Provide the (x, y) coordinate of the cell's center where the given text is located.  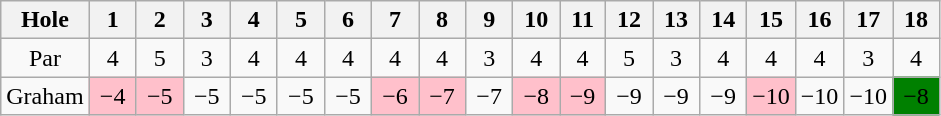
−6 (394, 96)
12 (628, 20)
Graham (45, 96)
7 (394, 20)
6 (348, 20)
16 (820, 20)
Hole (45, 20)
13 (676, 20)
15 (772, 20)
−4 (112, 96)
9 (490, 20)
1 (112, 20)
Par (45, 58)
14 (724, 20)
8 (442, 20)
10 (536, 20)
18 (916, 20)
17 (868, 20)
2 (160, 20)
11 (583, 20)
